From the cell containing the given text, extract its center point as (X, Y) coordinate. 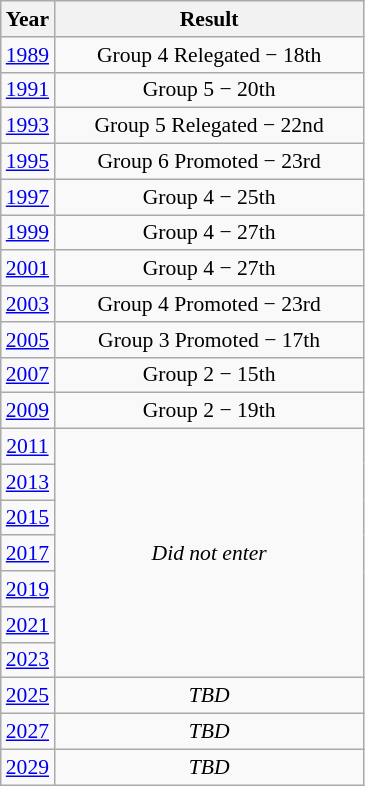
2007 (28, 375)
Group 5 Relegated − 22nd (209, 126)
Group 6 Promoted − 23rd (209, 162)
2005 (28, 340)
2027 (28, 732)
2003 (28, 304)
Group 4 Promoted − 23rd (209, 304)
Group 2 − 15th (209, 375)
1993 (28, 126)
Group 2 − 19th (209, 411)
Group 4 Relegated − 18th (209, 55)
Group 4 − 25th (209, 197)
2015 (28, 518)
1989 (28, 55)
Did not enter (209, 554)
2021 (28, 625)
Result (209, 19)
2011 (28, 447)
Year (28, 19)
Group 5 − 20th (209, 90)
2023 (28, 660)
2025 (28, 696)
1995 (28, 162)
2013 (28, 482)
1991 (28, 90)
1997 (28, 197)
Group 3 Promoted − 17th (209, 340)
1999 (28, 233)
2017 (28, 554)
2009 (28, 411)
2029 (28, 767)
2001 (28, 269)
2019 (28, 589)
